Pinpoint the cell where the given text exists, returning its [X, Y] midpoint coordinate. 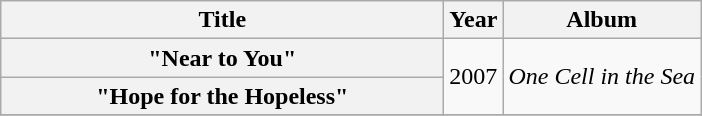
Album [602, 20]
One Cell in the Sea [602, 77]
"Hope for the Hopeless" [222, 96]
2007 [474, 77]
Title [222, 20]
"Near to You" [222, 58]
Year [474, 20]
